Search for the cell housing the specified text and yield its [X, Y] center coordinate. 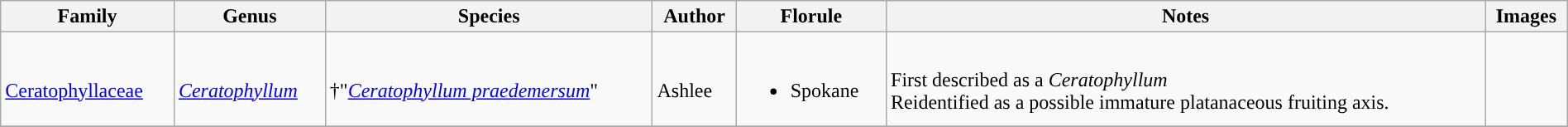
Ceratophyllum [250, 80]
Florule [810, 17]
Species [489, 17]
Ceratophyllaceae [88, 80]
Genus [250, 17]
Ashlee [695, 80]
†"Ceratophyllum praedemersum" [489, 80]
Spokane [810, 80]
First described as a CeratophyllumReidentified as a possible immature platanaceous fruiting axis. [1186, 80]
Images [1527, 17]
Family [88, 17]
Author [695, 17]
Notes [1186, 17]
